Pinpoint the cell where the given text exists, returning its (x, y) midpoint coordinate. 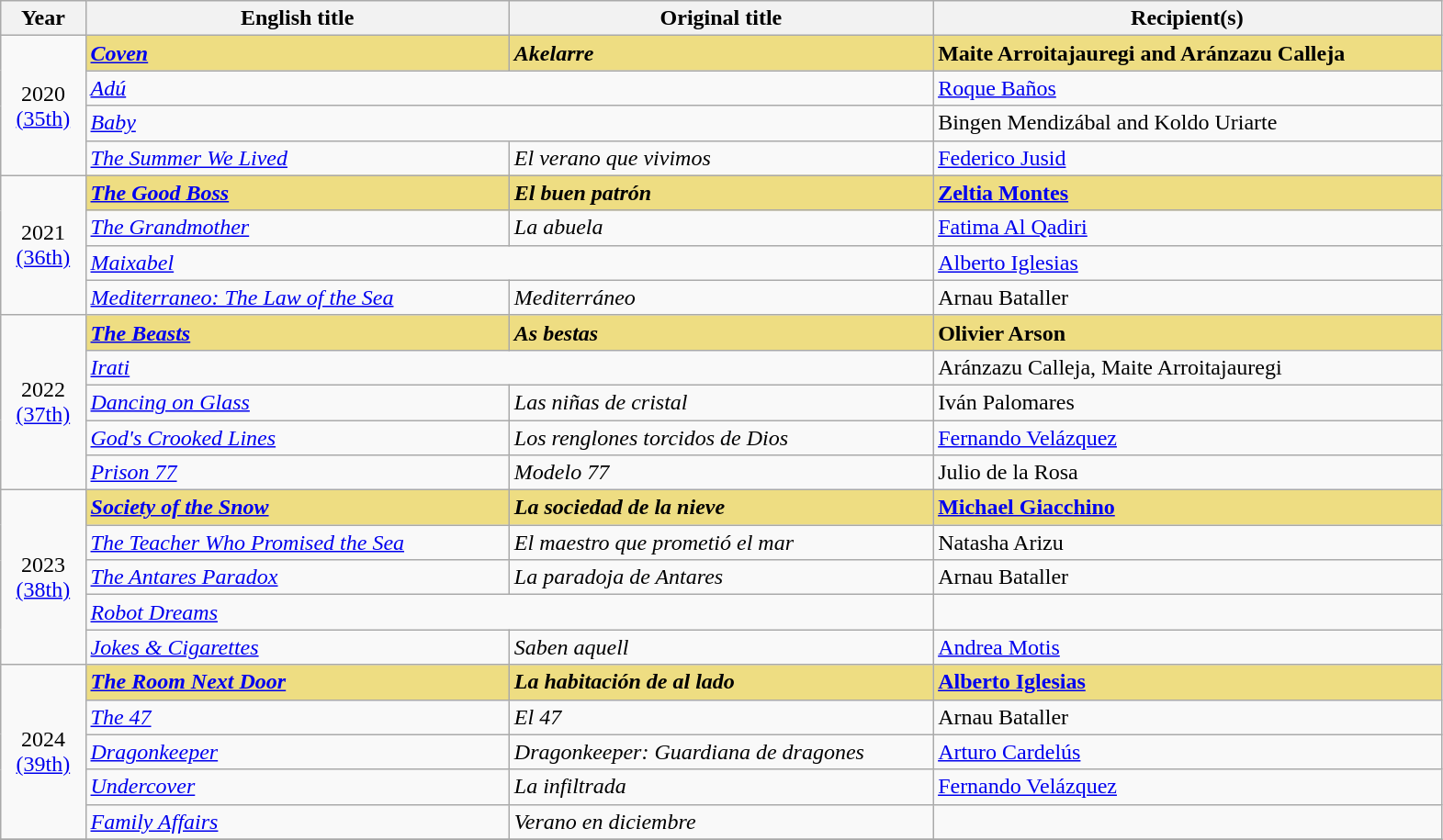
Natasha Arizu (1188, 543)
Adú (509, 88)
La abuela (720, 228)
Roque Baños (1188, 88)
La sociedad de la nieve (720, 508)
Arturo Cardelús (1188, 752)
Jokes & Cigarettes (298, 647)
Julio de la Rosa (1188, 473)
Las niñas de cristal (720, 402)
Olivier Arson (1188, 332)
Los renglones torcidos de Dios (720, 438)
La habitación de al lado (720, 682)
2020(35th) (43, 106)
2023(38th) (43, 577)
Family Affairs (298, 822)
Maixabel (509, 263)
The Room Next Door (298, 682)
God's Crooked Lines (298, 438)
The Antares Paradox (298, 577)
Mediterráneo (720, 297)
2022(37th) (43, 402)
Mediterraneo: The Law of the Sea (298, 297)
The Good Boss (298, 193)
Coven (298, 53)
Recipient(s) (1188, 18)
Saben aquell (720, 647)
Fatima Al Qadiri (1188, 228)
Andrea Motis (1188, 647)
El 47 (720, 717)
Dragonkeeper (298, 752)
Prison 77 (298, 473)
Dragonkeeper: Guardiana de dragones (720, 752)
The Grandmother (298, 228)
La infiltrada (720, 787)
Iván Palomares (1188, 402)
Modelo 77 (720, 473)
El maestro que prometió el mar (720, 543)
Aránzazu Calleja, Maite Arroitajauregi (1188, 367)
The Teacher Who Promised the Sea (298, 543)
Federico Jusid (1188, 158)
Society of the Snow (298, 508)
Verano en diciembre (720, 822)
Zeltia Montes (1188, 193)
Robot Dreams (509, 612)
Akelarre (720, 53)
El verano que vivimos (720, 158)
Undercover (298, 787)
2021(36th) (43, 245)
El buen patrón (720, 193)
Maite Arroitajauregi and Aránzazu Calleja (1188, 53)
Original title (720, 18)
Baby (509, 123)
The Beasts (298, 332)
Irati (509, 367)
As bestas (720, 332)
The 47 (298, 717)
Dancing on Glass (298, 402)
English title (298, 18)
2024(39th) (43, 752)
Year (43, 18)
La paradoja de Antares (720, 577)
The Summer We Lived (298, 158)
Michael Giacchino (1188, 508)
Bingen Mendizábal and Koldo Uriarte (1188, 123)
